Return the (X, Y) coordinate for the center point of the cell that contains the specified text.  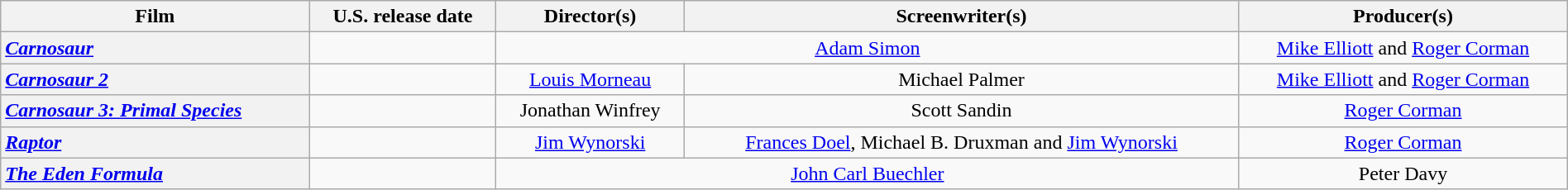
Carnosaur 2 (155, 79)
Adam Simon (868, 48)
Peter Davy (1403, 173)
Screenwriter(s) (961, 17)
Frances Doel, Michael B. Druxman and Jim Wynorski (961, 142)
The Eden Formula (155, 173)
Scott Sandin (961, 111)
Raptor (155, 142)
John Carl Buechler (868, 173)
Jonathan Winfrey (590, 111)
Jim Wynorski (590, 142)
U.S. release date (403, 17)
Carnosaur 3: Primal Species (155, 111)
Louis Morneau (590, 79)
Director(s) (590, 17)
Film (155, 17)
Producer(s) (1403, 17)
Carnosaur (155, 48)
Michael Palmer (961, 79)
